From the cell containing the given text, extract its center point as [x, y] coordinate. 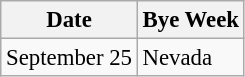
Date [69, 20]
Bye Week [190, 20]
September 25 [69, 58]
Nevada [190, 58]
